Detect which cell encompasses the target text, then output its [X, Y] center coordinate. 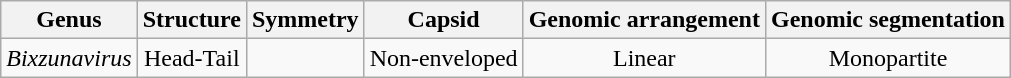
Capsid [444, 20]
Structure [192, 20]
Linear [644, 58]
Monopartite [888, 58]
Genomic segmentation [888, 20]
Non-enveloped [444, 58]
Bixzunavirus [69, 58]
Genus [69, 20]
Symmetry [305, 20]
Genomic arrangement [644, 20]
Head-Tail [192, 58]
